Scan for the cell matching the given text and deliver its (X, Y) coordinate at center. 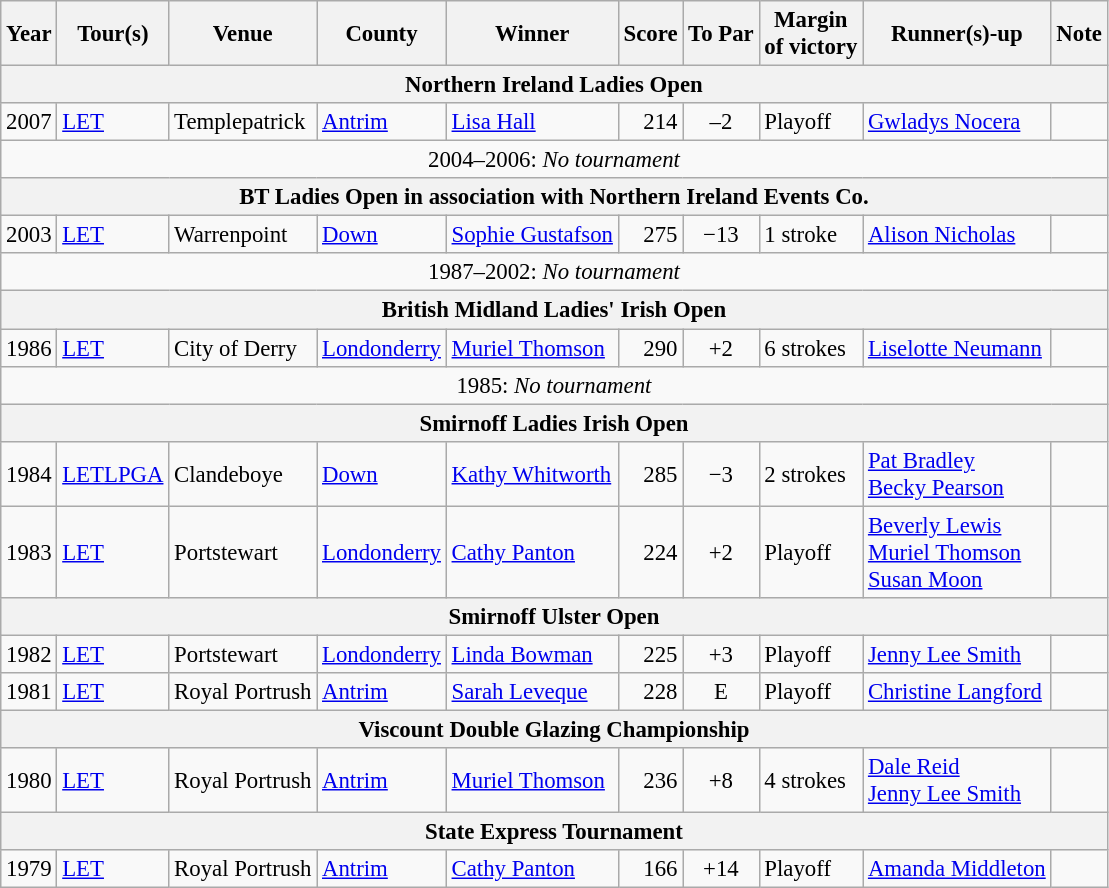
State Express Tournament (554, 832)
−3 (721, 474)
Amanda Middleton (957, 869)
1982 (29, 654)
285 (650, 474)
Smirnoff Ulster Open (554, 617)
LETLPGA (113, 474)
Lisa Hall (532, 122)
Sarah Leveque (532, 692)
2004–2006: No tournament (554, 160)
British Midland Ladies' Irish Open (554, 310)
Sophie Gustafson (532, 235)
2003 (29, 235)
1983 (29, 552)
1979 (29, 869)
E (721, 692)
Kathy Whitworth (532, 474)
1980 (29, 780)
Year (29, 34)
Linda Bowman (532, 654)
1987–2002: No tournament (554, 273)
−13 (721, 235)
Venue (243, 34)
City of Derry (243, 348)
Jenny Lee Smith (957, 654)
290 (650, 348)
Beverly Lewis Muriel Thomson Susan Moon (957, 552)
2007 (29, 122)
Note (1079, 34)
To Par (721, 34)
+3 (721, 654)
224 (650, 552)
Dale Reid Jenny Lee Smith (957, 780)
1984 (29, 474)
Northern Ireland Ladies Open (554, 85)
Pat Bradley Becky Pearson (957, 474)
1985: No tournament (554, 385)
166 (650, 869)
225 (650, 654)
Alison Nicholas (957, 235)
Runner(s)-up (957, 34)
228 (650, 692)
275 (650, 235)
Warrenpoint (243, 235)
Viscount Double Glazing Championship (554, 729)
6 strokes (811, 348)
Templepatrick (243, 122)
2 strokes (811, 474)
–2 (721, 122)
Tour(s) (113, 34)
Winner (532, 34)
Christine Langford (957, 692)
Smirnoff Ladies Irish Open (554, 423)
+8 (721, 780)
4 strokes (811, 780)
1986 (29, 348)
1 stroke (811, 235)
Clandeboye (243, 474)
BT Ladies Open in association with Northern Ireland Events Co. (554, 197)
Score (650, 34)
236 (650, 780)
214 (650, 122)
1981 (29, 692)
County (382, 34)
Liselotte Neumann (957, 348)
Marginof victory (811, 34)
+14 (721, 869)
Gwladys Nocera (957, 122)
